Determine the (x, y) coordinate at the center of the cell enclosing the given text.  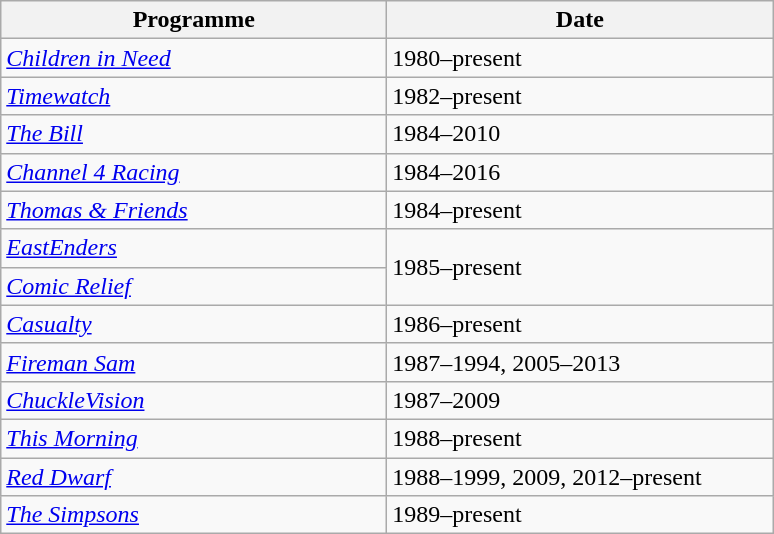
1987–2009 (580, 400)
The Simpsons (194, 515)
1987–1994, 2005–2013 (580, 362)
1986–present (580, 324)
Thomas & Friends (194, 210)
The Bill (194, 134)
Comic Relief (194, 286)
1984–2010 (580, 134)
EastEnders (194, 248)
Channel 4 Racing (194, 172)
1988–present (580, 438)
Fireman Sam (194, 362)
1984–present (580, 210)
1982–present (580, 96)
Programme (194, 20)
1988–1999, 2009, 2012–present (580, 477)
This Morning (194, 438)
Casualty (194, 324)
1980–present (580, 58)
Children in Need (194, 58)
ChuckleVision (194, 400)
1984–2016 (580, 172)
Timewatch (194, 96)
1989–present (580, 515)
1985–present (580, 267)
Red Dwarf (194, 477)
Date (580, 20)
